Detect which cell encompasses the target text, then output its [x, y] center coordinate. 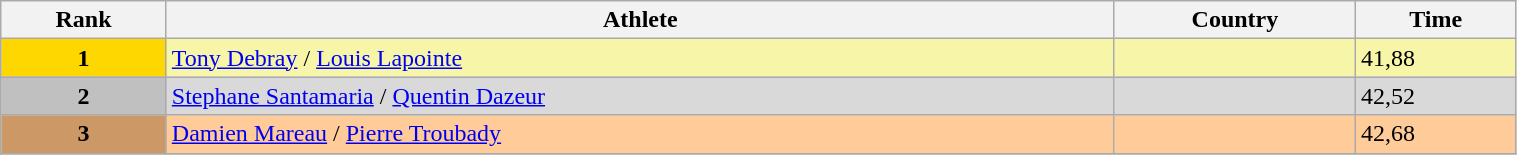
Stephane Santamaria / Quentin Dazeur [640, 96]
Rank [84, 20]
Time [1436, 20]
Tony Debray / Louis Lapointe [640, 58]
3 [84, 134]
Country [1234, 20]
42,52 [1436, 96]
Athlete [640, 20]
Damien Mareau / Pierre Troubady [640, 134]
41,88 [1436, 58]
1 [84, 58]
2 [84, 96]
42,68 [1436, 134]
